Return (X, Y) of the center of cell containing provided text 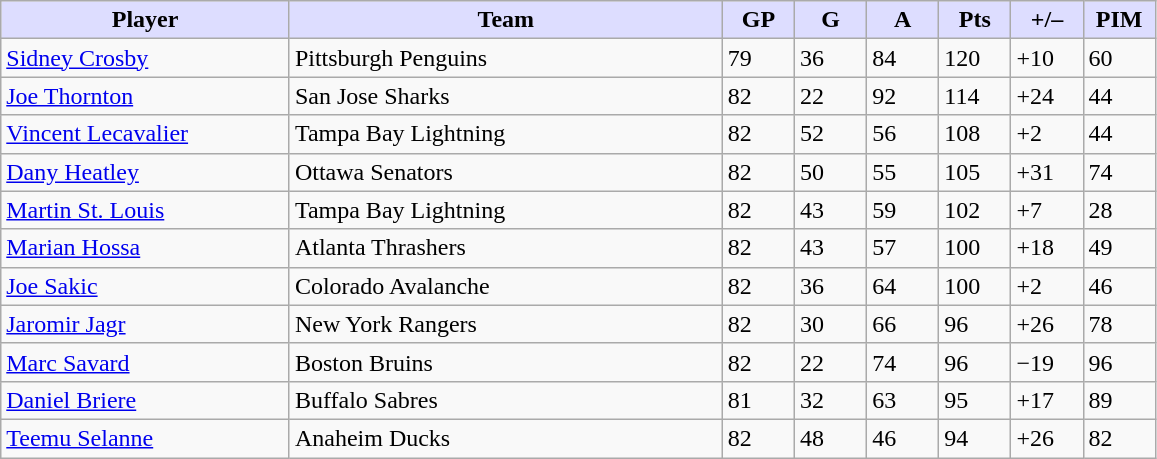
32 (830, 400)
Dany Heatley (146, 172)
108 (975, 134)
64 (903, 286)
+10 (1047, 58)
GP (758, 20)
66 (903, 324)
PIM (1119, 20)
92 (903, 96)
Buffalo Sabres (506, 400)
−19 (1047, 362)
89 (1119, 400)
Ottawa Senators (506, 172)
Daniel Briere (146, 400)
56 (903, 134)
+18 (1047, 248)
49 (1119, 248)
Marian Hossa (146, 248)
Boston Bruins (506, 362)
Colorado Avalanche (506, 286)
Marc Savard (146, 362)
55 (903, 172)
105 (975, 172)
G (830, 20)
Player (146, 20)
Joe Sakic (146, 286)
New York Rangers (506, 324)
48 (830, 438)
102 (975, 210)
94 (975, 438)
+/– (1047, 20)
Jaromir Jagr (146, 324)
57 (903, 248)
120 (975, 58)
50 (830, 172)
Pittsburgh Penguins (506, 58)
60 (1119, 58)
81 (758, 400)
Joe Thornton (146, 96)
Anaheim Ducks (506, 438)
Atlanta Thrashers (506, 248)
Team (506, 20)
Pts (975, 20)
+7 (1047, 210)
+31 (1047, 172)
Vincent Lecavalier (146, 134)
30 (830, 324)
Teemu Selanne (146, 438)
63 (903, 400)
+24 (1047, 96)
79 (758, 58)
A (903, 20)
52 (830, 134)
28 (1119, 210)
Sidney Crosby (146, 58)
78 (1119, 324)
59 (903, 210)
95 (975, 400)
84 (903, 58)
Martin St. Louis (146, 210)
+17 (1047, 400)
114 (975, 96)
San Jose Sharks (506, 96)
